Identify which cell holds the provided text, then report its [x, y] central coordinate. 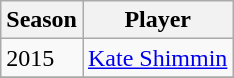
Kate Shimmin [157, 58]
2015 [42, 58]
Season [42, 20]
Player [157, 20]
